Pinpoint the cell where the given text exists, returning its (X, Y) midpoint coordinate. 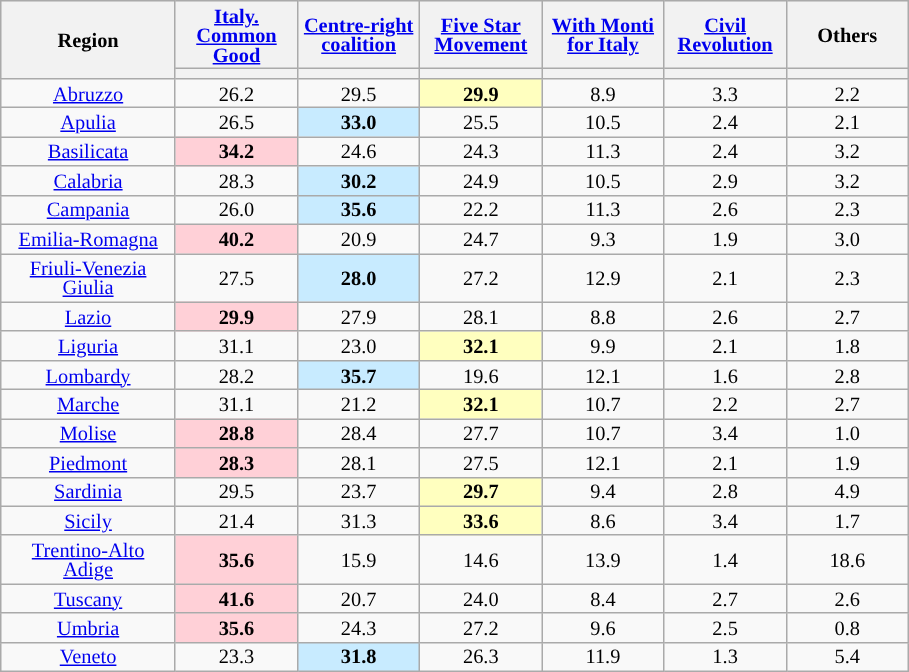
23.3 (236, 656)
Basilicata (88, 150)
Apulia (88, 122)
Lazio (88, 316)
8.6 (603, 520)
Molise (88, 432)
26.5 (236, 122)
26.0 (236, 210)
Piedmont (88, 462)
Calabria (88, 180)
23.0 (359, 346)
Liguria (88, 346)
1.4 (725, 560)
40.2 (236, 238)
30.2 (359, 180)
Marche (88, 404)
3.0 (847, 238)
4.9 (847, 492)
8.4 (603, 598)
1.7 (847, 520)
Others (847, 34)
13.9 (603, 560)
23.7 (359, 492)
25.5 (481, 122)
24.0 (481, 598)
33.6 (481, 520)
Emilia-Romagna (88, 238)
24.7 (481, 238)
Sicily (88, 520)
3.3 (725, 92)
18.6 (847, 560)
21.4 (236, 520)
41.6 (236, 598)
Five Star Movement (481, 34)
12.9 (603, 278)
9.9 (603, 346)
26.2 (236, 92)
5.4 (847, 656)
1.0 (847, 432)
21.2 (359, 404)
14.6 (481, 560)
26.3 (481, 656)
20.9 (359, 238)
Abruzzo (88, 92)
Centre-right coalition (359, 34)
24.9 (481, 180)
28.8 (236, 432)
29.7 (481, 492)
34.2 (236, 150)
20.7 (359, 598)
Region (88, 39)
9.4 (603, 492)
9.6 (603, 628)
Veneto (88, 656)
Italy. Common Good (236, 34)
Trentino-Alto Adige (88, 560)
1.8 (847, 346)
11.9 (603, 656)
Tuscany (88, 598)
22.2 (481, 210)
8.8 (603, 316)
0.8 (847, 628)
Campania (88, 210)
Civil Revolution (725, 34)
Umbria (88, 628)
35.7 (359, 374)
28.2 (236, 374)
Friuli-Venezia Giulia (88, 278)
With Monti for Italy (603, 34)
24.6 (359, 150)
19.6 (481, 374)
31.8 (359, 656)
8.9 (603, 92)
27.7 (481, 432)
2.5 (725, 628)
Sardinia (88, 492)
31.3 (359, 520)
9.3 (603, 238)
28.0 (359, 278)
27.9 (359, 316)
15.9 (359, 560)
1.3 (725, 656)
28.4 (359, 432)
Lombardy (88, 374)
33.0 (359, 122)
2.9 (725, 180)
1.6 (725, 374)
